Capture the cell that displays the provided text and extract its [X, Y] central coordinate. 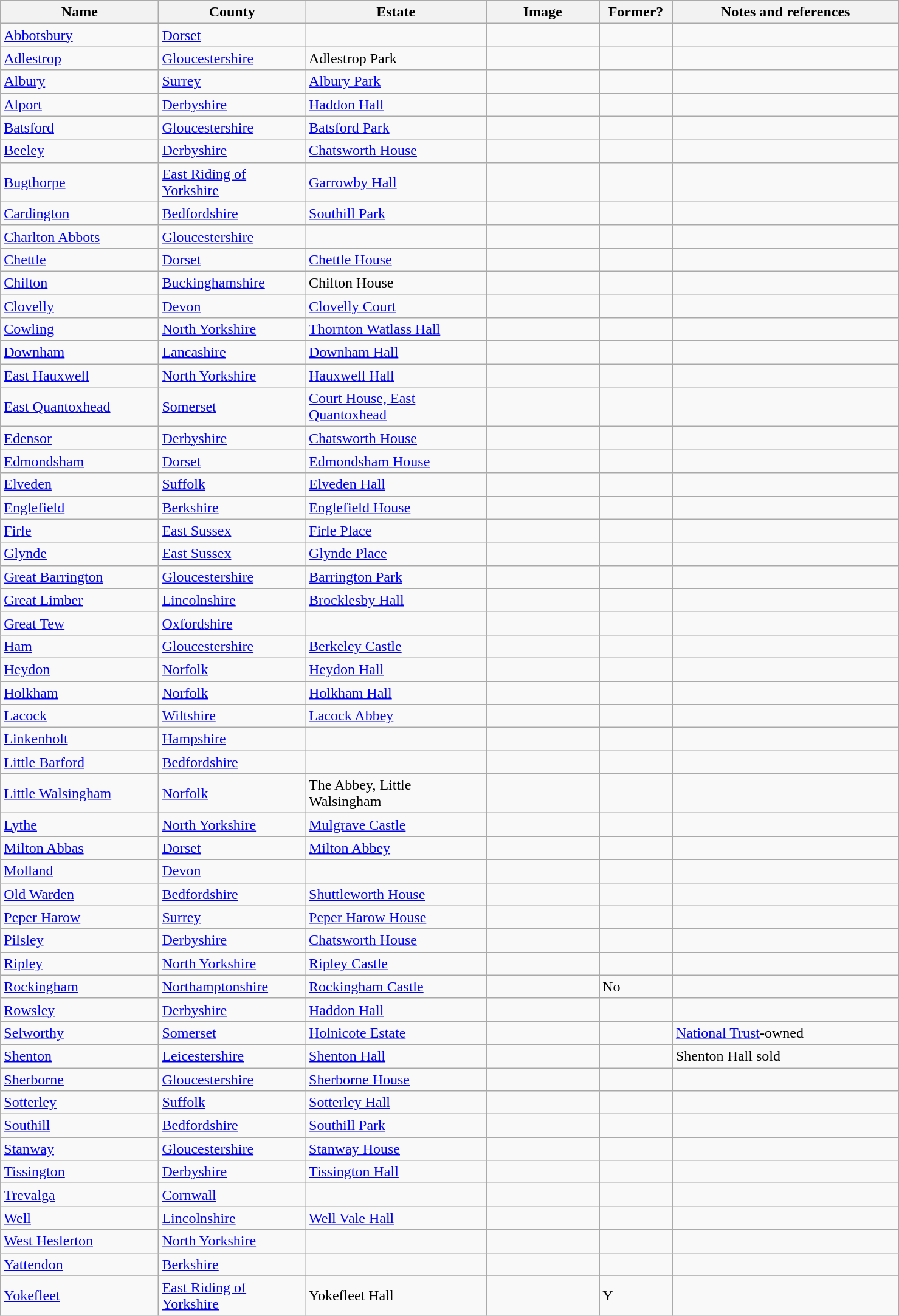
Well [80, 1218]
Edmondsham House [395, 461]
East Hauxwell [80, 376]
Ham [80, 646]
Tissington Hall [395, 1172]
Yattendon [80, 1264]
Stanway [80, 1149]
Downham Hall [395, 353]
Edmondsham [80, 461]
East Quantoxhead [80, 407]
Shenton Hall sold [785, 1056]
Chettle [80, 260]
Little Walsingham [80, 794]
Ripley Castle [395, 963]
Peper Harow House [395, 917]
Tissington [80, 1172]
Englefield House [395, 508]
Trevalga [80, 1195]
Berkeley Castle [395, 646]
Sotterley [80, 1103]
Estate [395, 12]
Albury [80, 81]
Holnicote Estate [395, 1033]
Lythe [80, 825]
Lancashire [232, 353]
Beeley [80, 151]
Shenton Hall [395, 1056]
Hampshire [232, 739]
Great Tew [80, 623]
Adlestrop [80, 58]
Wiltshire [232, 716]
Shuttleworth House [395, 894]
Abbotsbury [80, 35]
Shenton [80, 1056]
Firle [80, 531]
Southill [80, 1126]
National Trust-owned [785, 1033]
No [636, 987]
Brocklesby Hall [395, 600]
Cornwall [232, 1195]
The Abbey, Little Walsingham [395, 794]
Lacock Abbey [395, 716]
Great Limber [80, 600]
Leicestershire [232, 1056]
Sherborne [80, 1079]
Great Barrington [80, 577]
Stanway House [395, 1149]
Yokefleet [80, 1296]
Garrowby Hall [395, 182]
Milton Abbey [395, 848]
Pilsley [80, 940]
Court House, East Quantoxhead [395, 407]
Holkham Hall [395, 692]
Oxfordshire [232, 623]
Notes and references [785, 12]
Peper Harow [80, 917]
Sotterley Hall [395, 1103]
Adlestrop Park [395, 58]
Hauxwell Hall [395, 376]
Alport [80, 105]
Molland [80, 871]
Bugthorpe [80, 182]
Selworthy [80, 1033]
Old Warden [80, 894]
Mulgrave Castle [395, 825]
Y [636, 1296]
Glynde Place [395, 554]
County [232, 12]
Ripley [80, 963]
Batsford Park [395, 128]
Sherborne House [395, 1079]
Firle Place [395, 531]
Chilton House [395, 283]
Rockingham [80, 987]
West Heslerton [80, 1241]
Yokefleet Hall [395, 1296]
Name [80, 12]
Linkenholt [80, 739]
Barrington Park [395, 577]
Cowling [80, 329]
Image [543, 12]
Milton Abbas [80, 848]
Elveden Hall [395, 484]
Albury Park [395, 81]
Rockingham Castle [395, 987]
Cardington [80, 213]
Clovelly Court [395, 306]
Heydon Hall [395, 669]
Northamptonshire [232, 987]
Holkham [80, 692]
Clovelly [80, 306]
Chettle House [395, 260]
Rowsley [80, 1010]
Buckinghamshire [232, 283]
Lacock [80, 716]
Englefield [80, 508]
Little Barford [80, 762]
Thornton Watlass Hall [395, 329]
Well Vale Hall [395, 1218]
Glynde [80, 554]
Chilton [80, 283]
Former? [636, 12]
Heydon [80, 669]
Batsford [80, 128]
Charlton Abbots [80, 236]
Edensor [80, 438]
Elveden [80, 484]
Downham [80, 353]
